Search for the cell housing the specified text and yield its (x, y) center coordinate. 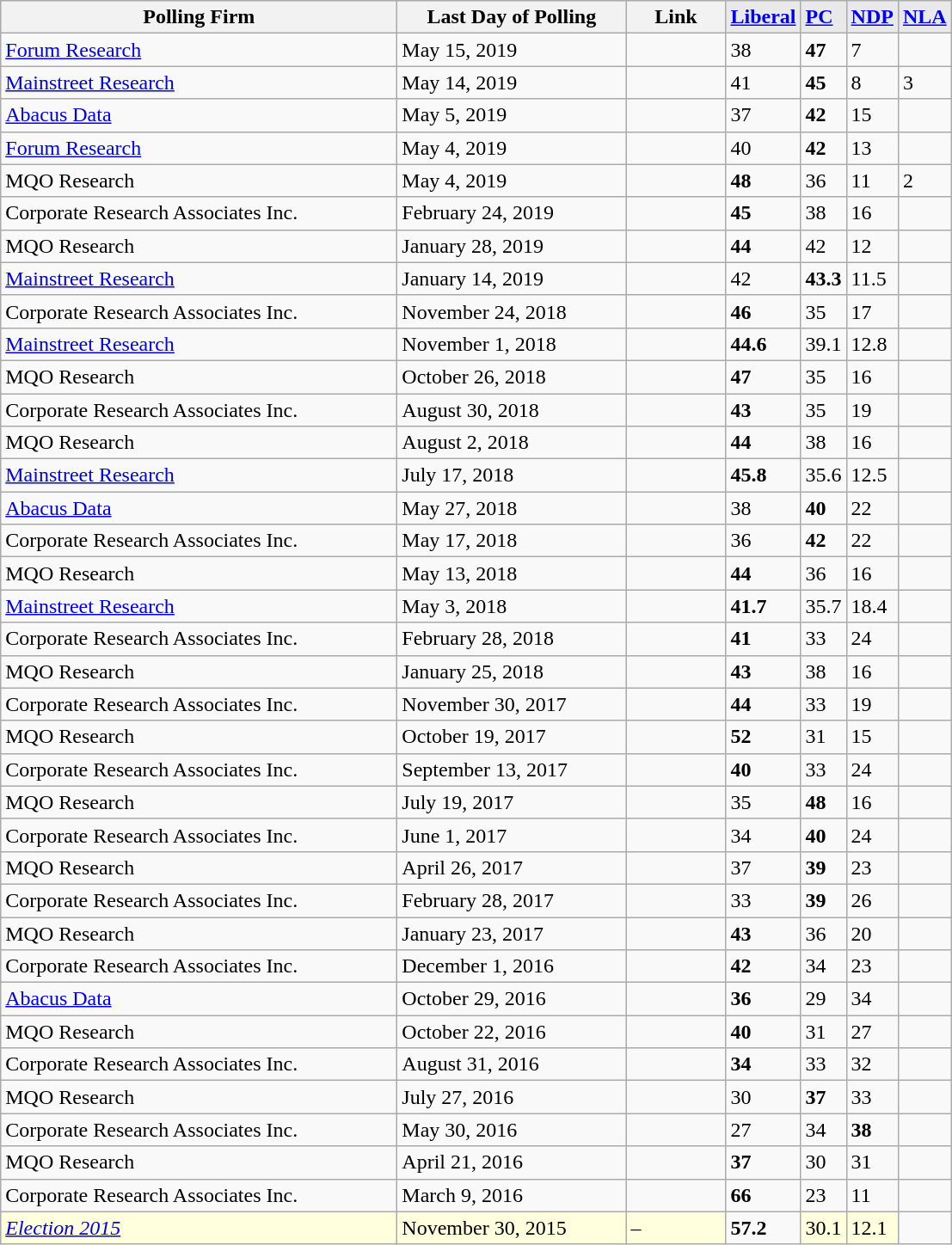
Last Day of Polling (512, 17)
66 (764, 1195)
41.7 (764, 606)
Link (676, 17)
July 27, 2016 (512, 1097)
Election 2015 (200, 1228)
October 26, 2018 (512, 377)
30.1 (824, 1228)
February 28, 2018 (512, 639)
Polling Firm (200, 17)
May 27, 2018 (512, 508)
August 2, 2018 (512, 443)
November 30, 2017 (512, 704)
20 (872, 933)
July 17, 2018 (512, 475)
32 (872, 1064)
26 (872, 900)
11.5 (872, 279)
May 30, 2016 (512, 1130)
June 1, 2017 (512, 835)
January 14, 2019 (512, 279)
46 (764, 311)
12 (872, 246)
May 13, 2018 (512, 573)
May 15, 2019 (512, 50)
April 21, 2016 (512, 1162)
July 19, 2017 (512, 802)
October 29, 2016 (512, 999)
7 (872, 50)
45.8 (764, 475)
August 31, 2016 (512, 1064)
December 1, 2016 (512, 966)
January 28, 2019 (512, 246)
2 (924, 181)
13 (872, 148)
October 19, 2017 (512, 737)
12.1 (872, 1228)
NLA (924, 17)
August 30, 2018 (512, 410)
35.7 (824, 606)
35.6 (824, 475)
17 (872, 311)
May 17, 2018 (512, 541)
57.2 (764, 1228)
May 14, 2019 (512, 83)
November 24, 2018 (512, 311)
52 (764, 737)
12.5 (872, 475)
39.1 (824, 344)
May 5, 2019 (512, 115)
January 23, 2017 (512, 933)
March 9, 2016 (512, 1195)
3 (924, 83)
May 3, 2018 (512, 606)
– (676, 1228)
January 25, 2018 (512, 672)
43.3 (824, 279)
PC (824, 17)
September 13, 2017 (512, 770)
29 (824, 999)
November 1, 2018 (512, 344)
8 (872, 83)
November 30, 2015 (512, 1228)
February 24, 2019 (512, 213)
February 28, 2017 (512, 900)
18.4 (872, 606)
Liberal (764, 17)
October 22, 2016 (512, 1032)
April 26, 2017 (512, 868)
12.8 (872, 344)
NDP (872, 17)
44.6 (764, 344)
